Return the [x, y] coordinate for the center point of the cell that contains the specified text.  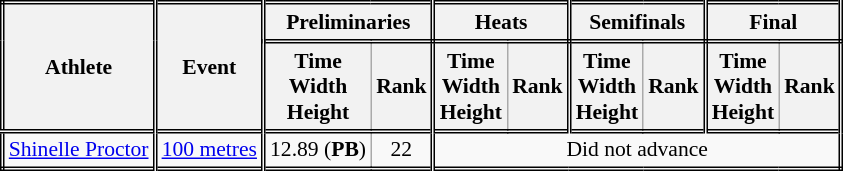
Athlete [78, 67]
Event [209, 67]
Did not advance [637, 150]
Semifinals [637, 22]
100 metres [209, 150]
Heats [501, 22]
22 [402, 150]
12.89 (PB) [318, 150]
Final [773, 22]
Preliminaries [349, 22]
Shinelle Proctor [78, 150]
